Capture the cell that displays the provided text and extract its (x, y) central coordinate. 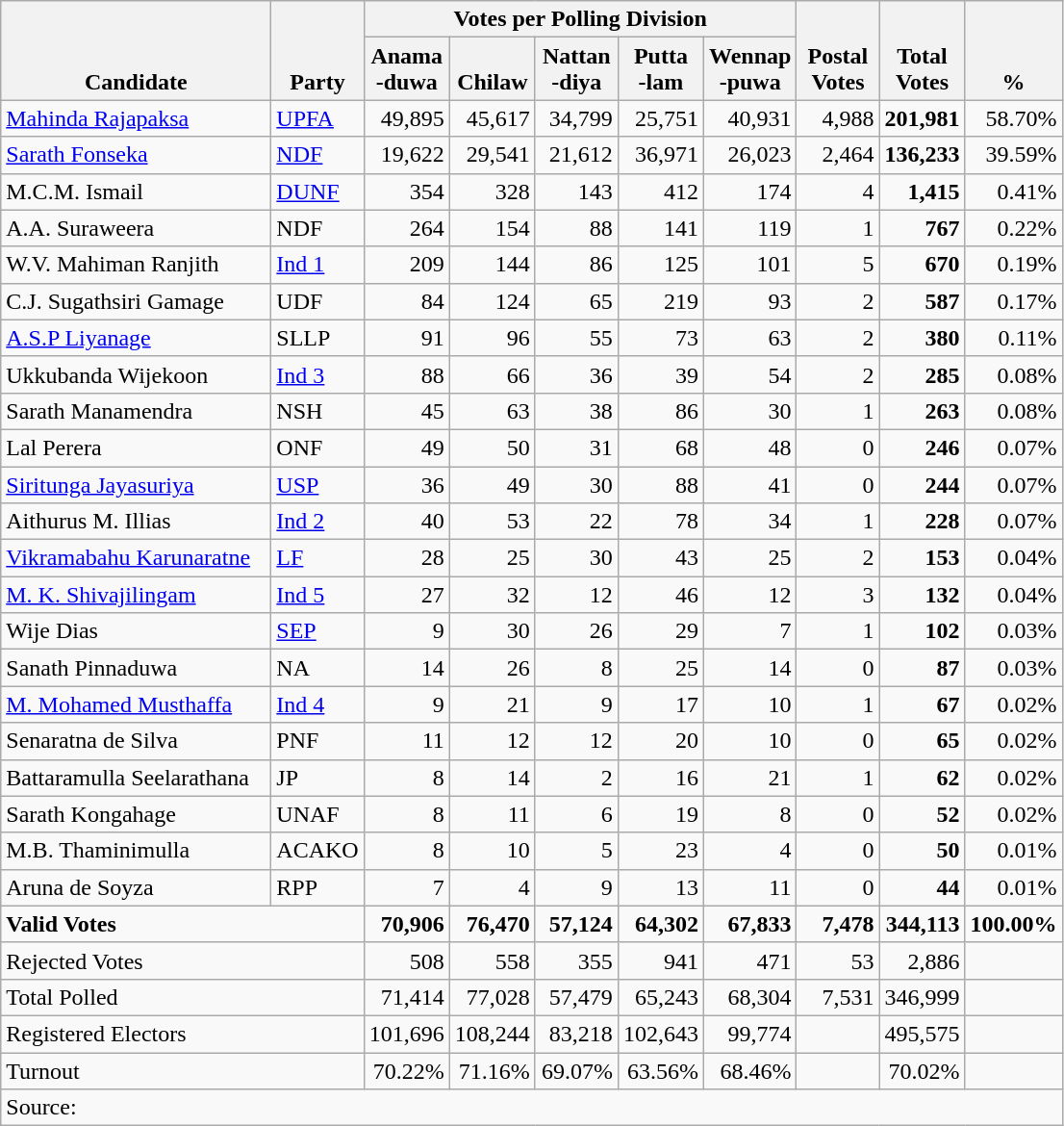
263 (922, 411)
84 (406, 301)
27 (406, 595)
6 (576, 814)
UNAF (317, 814)
USP (317, 484)
102 (922, 631)
DUNF (317, 192)
Valid Votes (183, 924)
154 (493, 228)
Party (317, 50)
101 (749, 265)
0.11% (1014, 338)
7,531 (838, 997)
71,414 (406, 997)
70,906 (406, 924)
495,575 (922, 1034)
141 (660, 228)
Candidate (137, 50)
143 (576, 192)
A.S.P Liyanage (137, 338)
201,981 (922, 118)
44 (922, 887)
65,243 (660, 997)
41 (749, 484)
40 (406, 522)
209 (406, 265)
45,617 (493, 118)
4,988 (838, 118)
34,799 (576, 118)
NSH (317, 411)
558 (493, 960)
M.B. Thaminimulla (137, 851)
Ukkubanda Wijekoon (137, 374)
17 (660, 704)
Ind 5 (317, 595)
LF (317, 558)
Ind 1 (317, 265)
43 (660, 558)
68 (660, 448)
Sarath Manamendra (137, 411)
19,622 (406, 155)
Aithurus M. Illias (137, 522)
38 (576, 411)
102,643 (660, 1034)
28 (406, 558)
0.41% (1014, 192)
48 (749, 448)
Chilaw (493, 69)
228 (922, 522)
69.07% (576, 1071)
219 (660, 301)
354 (406, 192)
471 (749, 960)
63.56% (660, 1071)
2,886 (922, 960)
RPP (317, 887)
767 (922, 228)
32 (493, 595)
Votes per Polling Division (580, 19)
29,541 (493, 155)
UPFA (317, 118)
SLLP (317, 338)
0.22% (1014, 228)
Anama-duwa (406, 69)
Ind 4 (317, 704)
40,931 (749, 118)
Aruna de Soyza (137, 887)
Wije Dias (137, 631)
ACAKO (317, 851)
99,774 (749, 1034)
M.C.M. Ismail (137, 192)
66 (493, 374)
Putta-lam (660, 69)
UDF (317, 301)
285 (922, 374)
70.02% (922, 1071)
91 (406, 338)
68.46% (749, 1071)
26,023 (749, 155)
36,971 (660, 155)
C.J. Sugathsiri Gamage (137, 301)
67,833 (749, 924)
Total Votes (922, 50)
% (1014, 50)
108,244 (493, 1034)
125 (660, 265)
328 (493, 192)
64,302 (660, 924)
Ind 2 (317, 522)
670 (922, 265)
96 (493, 338)
Wennap-puwa (749, 69)
76,470 (493, 924)
355 (576, 960)
PostalVotes (838, 50)
Senaratna de Silva (137, 741)
Registered Electors (183, 1034)
153 (922, 558)
174 (749, 192)
57,124 (576, 924)
244 (922, 484)
54 (749, 374)
46 (660, 595)
Sarath Kongahage (137, 814)
132 (922, 595)
22 (576, 522)
16 (660, 778)
Source: (531, 1108)
Sarath Fonseka (137, 155)
380 (922, 338)
0.19% (1014, 265)
83,218 (576, 1034)
19 (660, 814)
Siritunga Jayasuriya (137, 484)
100.00% (1014, 924)
23 (660, 851)
1,415 (922, 192)
NA (317, 668)
W.V. Mahiman Ranjith (137, 265)
264 (406, 228)
71.16% (493, 1071)
39 (660, 374)
68,304 (749, 997)
Mahinda Rajapaksa (137, 118)
2,464 (838, 155)
M. K. Shivajilingam (137, 595)
ONF (317, 448)
77,028 (493, 997)
58.70% (1014, 118)
70.22% (406, 1071)
Ind 3 (317, 374)
344,113 (922, 924)
A.A. Suraweera (137, 228)
78 (660, 522)
346,999 (922, 997)
M. Mohamed Musthaffa (137, 704)
21,612 (576, 155)
Vikramabahu Karunaratne (137, 558)
0.17% (1014, 301)
941 (660, 960)
34 (749, 522)
124 (493, 301)
119 (749, 228)
101,696 (406, 1034)
93 (749, 301)
13 (660, 887)
57,479 (576, 997)
Rejected Votes (183, 960)
246 (922, 448)
JP (317, 778)
25,751 (660, 118)
508 (406, 960)
136,233 (922, 155)
20 (660, 741)
Turnout (183, 1071)
67 (922, 704)
3 (838, 595)
31 (576, 448)
144 (493, 265)
55 (576, 338)
73 (660, 338)
587 (922, 301)
Nattan-diya (576, 69)
7,478 (838, 924)
Lal Perera (137, 448)
45 (406, 411)
Sanath Pinnaduwa (137, 668)
PNF (317, 741)
Battaramulla Seelarathana (137, 778)
62 (922, 778)
SEP (317, 631)
29 (660, 631)
Total Polled (183, 997)
49,895 (406, 118)
87 (922, 668)
39.59% (1014, 155)
52 (922, 814)
412 (660, 192)
